For the text-containing cell, return its midpoint in (X, Y) coordinate format. 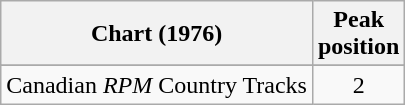
2 (358, 85)
Chart (1976) (157, 34)
Canadian RPM Country Tracks (157, 85)
Peakposition (358, 34)
